Scan for the cell matching the given text and deliver its (X, Y) coordinate at center. 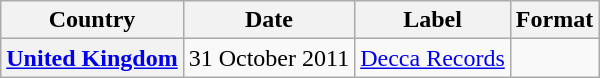
31 October 2011 (268, 58)
Decca Records (433, 58)
United Kingdom (92, 58)
Date (268, 20)
Format (554, 20)
Label (433, 20)
Country (92, 20)
